Identify which cell holds the provided text, then report its (x, y) central coordinate. 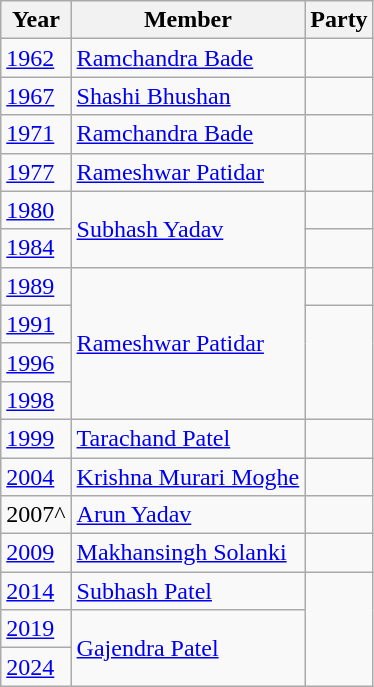
2004 (36, 477)
Makhansingh Solanki (188, 553)
Party (339, 20)
1962 (36, 58)
1989 (36, 286)
Member (188, 20)
Krishna Murari Moghe (188, 477)
1980 (36, 210)
Shashi Bhushan (188, 96)
Gajendra Patel (188, 648)
1998 (36, 400)
1996 (36, 362)
1999 (36, 438)
2014 (36, 591)
Year (36, 20)
Tarachand Patel (188, 438)
1971 (36, 134)
Arun Yadav (188, 515)
2009 (36, 553)
Subhash Yadav (188, 229)
1977 (36, 172)
2007^ (36, 515)
1991 (36, 324)
1967 (36, 96)
1984 (36, 248)
Subhash Patel (188, 591)
2024 (36, 667)
2019 (36, 629)
